Determine the (X, Y) coordinate at the center of the cell enclosing the given text.  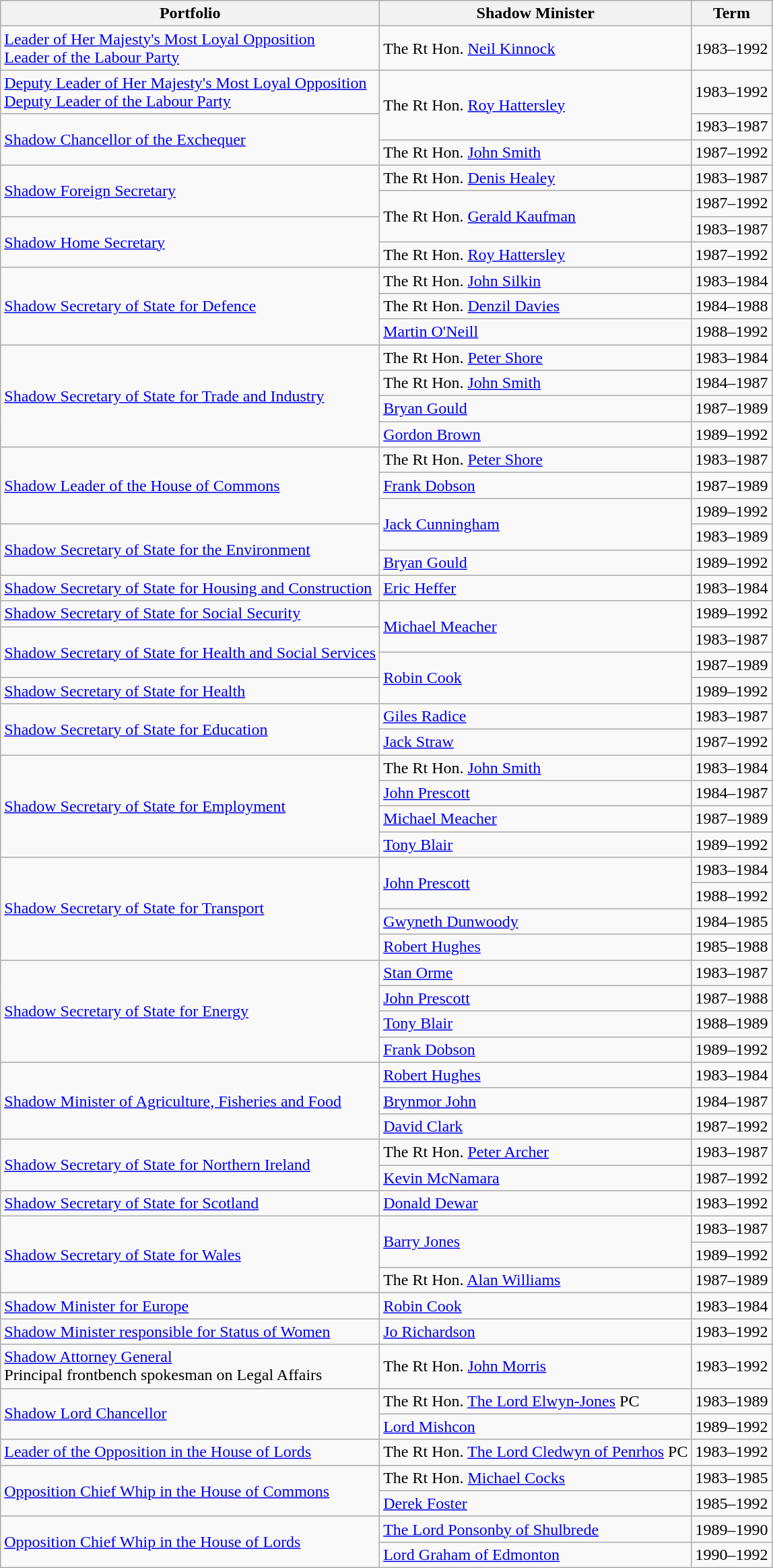
Shadow Leader of the House of Commons (190, 486)
1989–1990 (731, 1529)
The Rt Hon. Gerald Kaufman (536, 216)
Shadow Secretary of State for Transport (190, 909)
Term (731, 13)
Shadow Attorney GeneralPrincipal frontbench spokesman on Legal Affairs (190, 1366)
The Rt Hon. Denzil Davies (536, 306)
Shadow Minister (536, 13)
Shadow Secretary of State for Social Security (190, 614)
1985–1988 (731, 947)
The Rt Hon. Alan Williams (536, 1280)
Shadow Secretary of State for Defence (190, 306)
Shadow Minister of Agriculture, Fisheries and Food (190, 1101)
Gwyneth Dunwoody (536, 921)
Shadow Secretary of State for Education (190, 729)
Shadow Secretary of State for Northern Ireland (190, 1165)
Lord Mishcon (536, 1427)
The Rt Hon. Neil Kinnock (536, 48)
Kevin McNamara (536, 1178)
Derek Foster (536, 1503)
Lord Graham of Edmonton (536, 1555)
Shadow Secretary of State for Energy (190, 1011)
Jack Cunningham (536, 524)
Shadow Chancellor of the Exchequer (190, 139)
Shadow Secretary of State for Health and Social Services (190, 652)
Shadow Minister responsible for Status of Women (190, 1332)
Brynmor John (536, 1101)
Giles Radice (536, 716)
1985–1992 (731, 1503)
Opposition Chief Whip in the House of Lords (190, 1542)
Shadow Lord Chancellor (190, 1414)
The Rt Hon. Michael Cocks (536, 1478)
Shadow Minister for Europe (190, 1306)
The Rt Hon. Peter Archer (536, 1152)
Jo Richardson (536, 1332)
The Rt Hon. Denis Healey (536, 178)
1984–1988 (731, 306)
Barry Jones (536, 1242)
Leader of the Opposition in the House of Lords (190, 1452)
Shadow Secretary of State for Housing and Construction (190, 588)
1983–1985 (731, 1478)
Shadow Home Secretary (190, 242)
1984–1985 (731, 921)
Leader of Her Majesty's Most Loyal OppositionLeader of the Labour Party (190, 48)
The Rt Hon. John Silkin (536, 280)
Eric Heffer (536, 588)
Jack Straw (536, 742)
Deputy Leader of Her Majesty's Most Loyal OppositionDeputy Leader of the Labour Party (190, 92)
1990–1992 (731, 1555)
Shadow Foreign Secretary (190, 191)
Gordon Brown (536, 434)
Shadow Secretary of State for the Environment (190, 550)
Shadow Secretary of State for Health (190, 690)
Donald Dewar (536, 1204)
David Clark (536, 1126)
Opposition Chief Whip in the House of Commons (190, 1491)
Stan Orme (536, 973)
1988–1989 (731, 1024)
Martin O'Neill (536, 331)
Shadow Secretary of State for Trade and Industry (190, 396)
1987–1988 (731, 998)
The Rt Hon. The Lord Cledwyn of Penrhos PC (536, 1452)
The Rt Hon. The Lord Elwyn-Jones PC (536, 1401)
Portfolio (190, 13)
The Rt Hon. John Morris (536, 1366)
Shadow Secretary of State for Employment (190, 806)
Shadow Secretary of State for Scotland (190, 1204)
The Lord Ponsonby of Shulbrede (536, 1529)
Shadow Secretary of State for Wales (190, 1255)
